Scan for the cell matching the given text and deliver its [X, Y] coordinate at center. 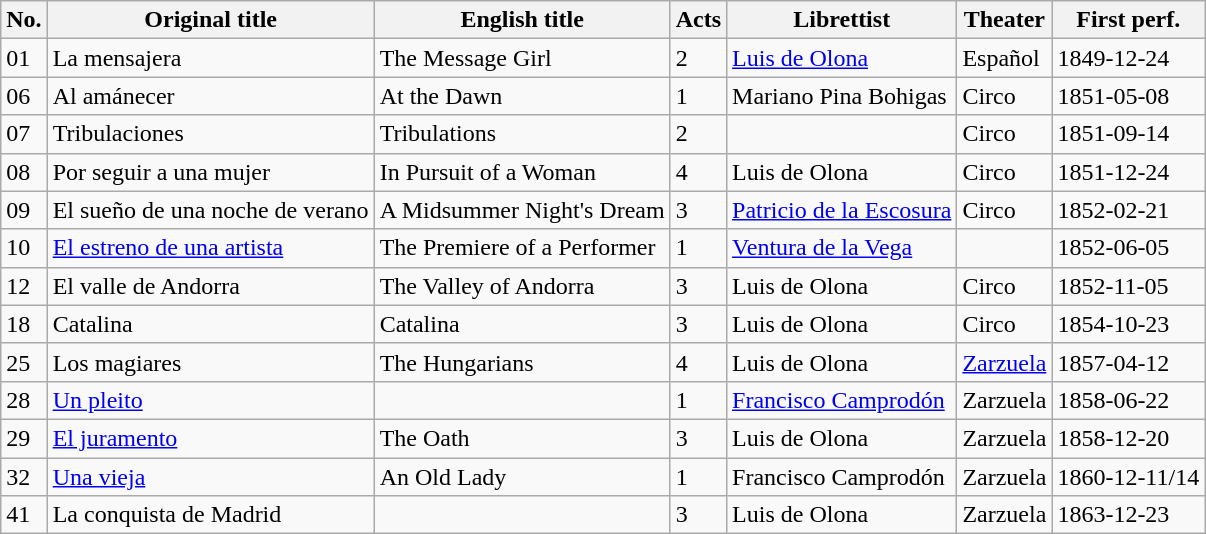
29 [24, 438]
07 [24, 134]
English title [522, 20]
Al amánecer [210, 96]
El valle de Andorra [210, 286]
1852-06-05 [1128, 248]
25 [24, 362]
The Valley of Andorra [522, 286]
In Pursuit of a Woman [522, 172]
Español [1004, 58]
Por seguir a una mujer [210, 172]
Un pleito [210, 400]
09 [24, 210]
Acts [698, 20]
The Message Girl [522, 58]
1851-12-24 [1128, 172]
1849-12-24 [1128, 58]
1863-12-23 [1128, 515]
08 [24, 172]
The Hungarians [522, 362]
32 [24, 477]
The Premiere of a Performer [522, 248]
Librettist [842, 20]
La conquista de Madrid [210, 515]
28 [24, 400]
El estreno de una artista [210, 248]
1852-11-05 [1128, 286]
Mariano Pina Bohigas [842, 96]
1857-04-12 [1128, 362]
An Old Lady [522, 477]
Patricio de la Escosura [842, 210]
The Oath [522, 438]
Ventura de la Vega [842, 248]
Los magiares [210, 362]
At the Dawn [522, 96]
La mensajera [210, 58]
1858-06-22 [1128, 400]
1860-12-11/14 [1128, 477]
Tribulaciones [210, 134]
Theater [1004, 20]
El juramento [210, 438]
El sueño de una noche de verano [210, 210]
First perf. [1128, 20]
No. [24, 20]
01 [24, 58]
Una vieja [210, 477]
41 [24, 515]
06 [24, 96]
1851-09-14 [1128, 134]
1854-10-23 [1128, 324]
1858-12-20 [1128, 438]
Original title [210, 20]
A Midsummer Night's Dream [522, 210]
Tribulations [522, 134]
1852-02-21 [1128, 210]
18 [24, 324]
1851-05-08 [1128, 96]
12 [24, 286]
10 [24, 248]
